For the text-containing cell, return its midpoint in [X, Y] coordinate format. 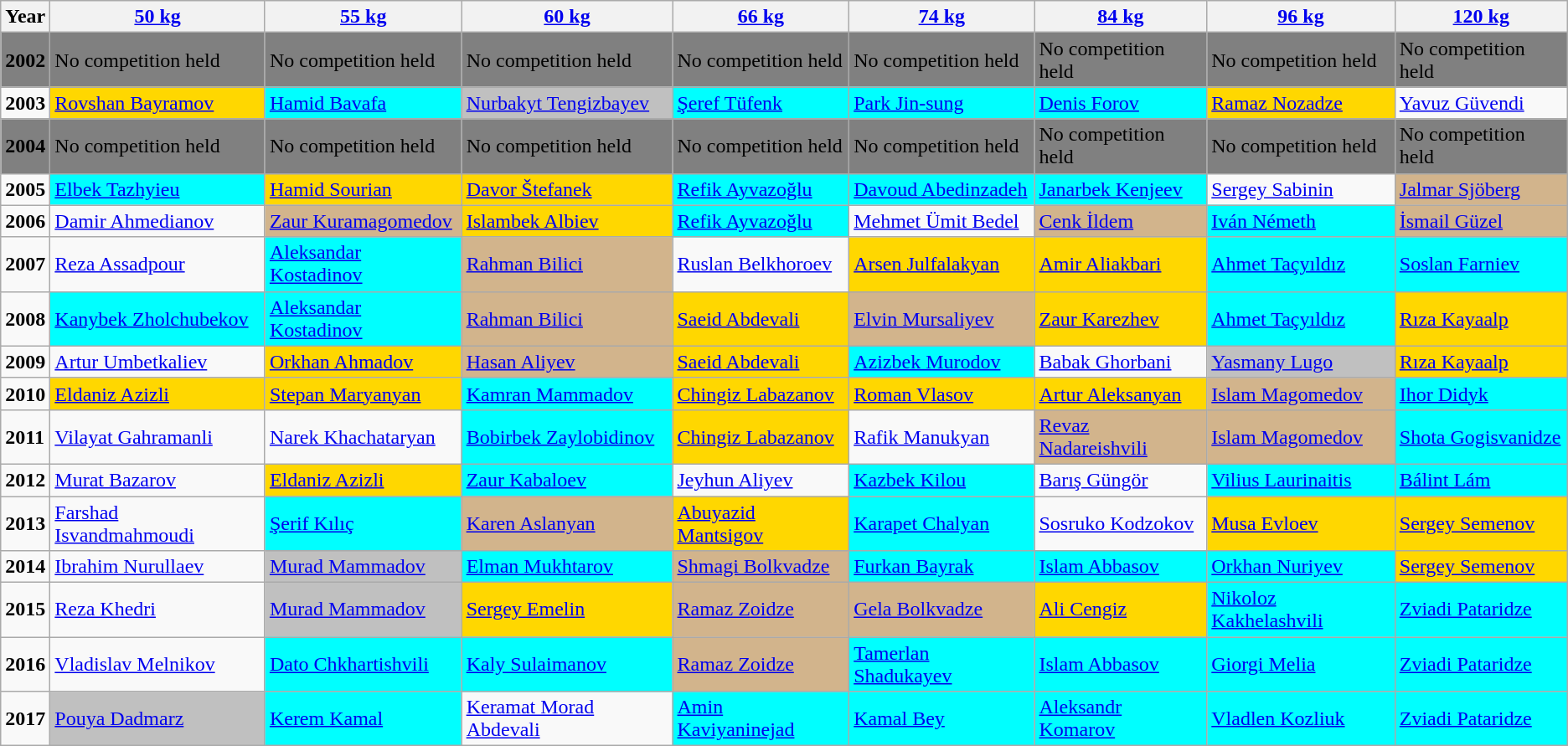
Orkhan Nuriyev [1302, 567]
Hamid Sourian [364, 189]
Vilius Laurinaitis [1302, 480]
Cenk İldem [1121, 221]
Davor Štefanek [567, 189]
Vladislav Melnikov [157, 665]
Kamran Mammadov [567, 394]
Roman Vlasov [941, 394]
Sergey Emelin [567, 610]
74 kg [941, 17]
2013 [25, 522]
Ruslan Belkhoroev [761, 265]
Karapet Chalyan [941, 522]
Zaur Karezhev [1121, 318]
Kaly Sulaimanov [567, 665]
Pouya Dadmarz [157, 718]
Islambek Albiev [567, 221]
Abuyazid Mantsigov [761, 522]
Reza Khedri [157, 610]
2012 [25, 480]
Murat Bazarov [157, 480]
Elman Mukhtarov [567, 567]
2017 [25, 718]
Karen Aslanyan [567, 522]
Arsen Julfalakyan [941, 265]
Artur Umbetkaliev [157, 362]
Shota Gogisvanidze [1481, 437]
Barış Güngör [1121, 480]
Vladlen Kozliuk [1302, 718]
2009 [25, 362]
Kamal Bey [941, 718]
Babak Ghorbani [1121, 362]
İsmail Güzel [1481, 221]
Dato Chkhartishvili [364, 665]
Amir Aliakbari [1121, 265]
Nurbakyt Tengizbayev [567, 103]
60 kg [567, 17]
Park Jin-sung [941, 103]
Şerif Kılıç [364, 522]
Jalmar Sjöberg [1481, 189]
2004 [25, 146]
Yasmany Lugo [1302, 362]
2010 [25, 394]
66 kg [761, 17]
96 kg [1302, 17]
Ramaz Nozadze [1302, 103]
Hamid Bavafa [364, 103]
Vilayat Gahramanli [157, 437]
Reza Assadpour [157, 265]
Musa Evloev [1302, 522]
2006 [25, 221]
Zaur Kuramagomedov [364, 221]
55 kg [364, 17]
50 kg [157, 17]
Kerem Kamal [364, 718]
Iván Németh [1302, 221]
Bálint Lám [1481, 480]
Nikoloz Kakhelashvili [1302, 610]
2011 [25, 437]
Azizbek Murodov [941, 362]
Ali Cengiz [1121, 610]
Sosruko Kodzokov [1121, 522]
Hasan Aliyev [567, 362]
Damir Ahmedianov [157, 221]
Gela Bolkvadze [941, 610]
Janarbek Kenjeev [1121, 189]
2005 [25, 189]
Denis Forov [1121, 103]
Rovshan Bayramov [157, 103]
84 kg [1121, 17]
2015 [25, 610]
Elbek Tazhyieu [157, 189]
Şeref Tüfenk [761, 103]
Kazbek Kilou [941, 480]
Ihor Didyk [1481, 394]
Sergey Sabinin [1302, 189]
Furkan Bayrak [941, 567]
Stepan Maryanyan [364, 394]
Giorgi Melia [1302, 665]
Bobirbek Zaylobidinov [567, 437]
Orkhan Ahmadov [364, 362]
Kanybek Zholchubekov [157, 318]
2014 [25, 567]
Zaur Kabaloev [567, 480]
Narek Khachataryan [364, 437]
2007 [25, 265]
2002 [25, 60]
Mehmet Ümit Bedel [941, 221]
Elvin Mursaliyev [941, 318]
Tamerlan Shadukayev [941, 665]
Keramat Morad Abdevali [567, 718]
Ibrahim Nurullaev [157, 567]
Revaz Nadareishvili [1121, 437]
Yavuz Güvendi [1481, 103]
2016 [25, 665]
Jeyhun Aliyev [761, 480]
Rafik Manukyan [941, 437]
Davoud Abedinzadeh [941, 189]
Artur Aleksanyan [1121, 394]
2008 [25, 318]
2003 [25, 103]
Soslan Farniev [1481, 265]
120 kg [1481, 17]
Aleksandr Komarov [1121, 718]
Amin Kaviyaninejad [761, 718]
Shmagi Bolkvadze [761, 567]
Year [25, 17]
Farshad Isvandmahmoudi [157, 522]
